Pinpoint the cell where the given text exists, returning its [X, Y] midpoint coordinate. 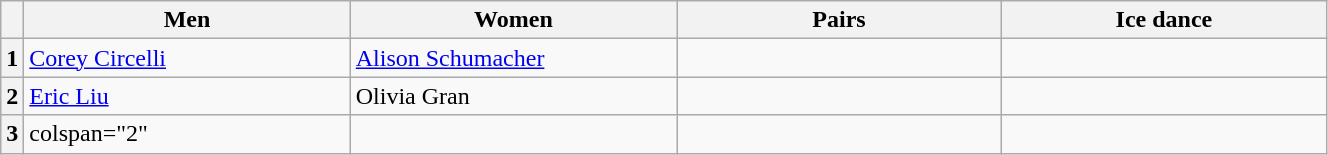
Alison Schumacher [513, 58]
Men [187, 20]
colspan="2" [187, 134]
2 [12, 96]
Olivia Gran [513, 96]
1 [12, 58]
Ice dance [1164, 20]
Women [513, 20]
Pairs [840, 20]
Eric Liu [187, 96]
3 [12, 134]
Corey Circelli [187, 58]
